Identify which cell holds the provided text, then report its (X, Y) central coordinate. 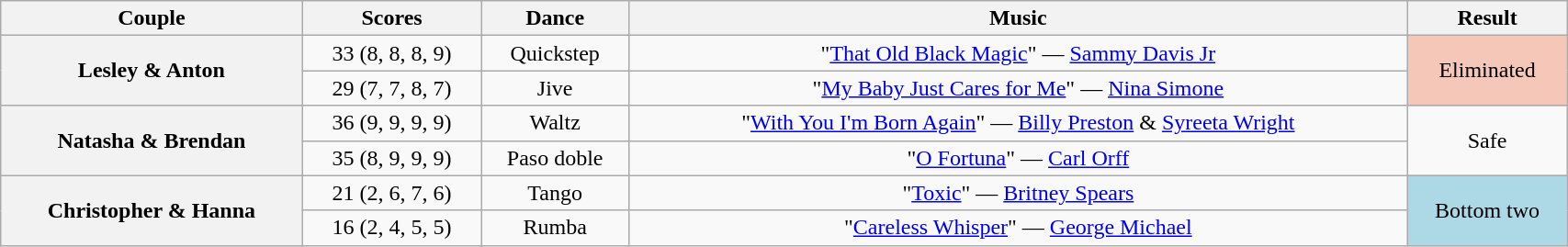
Tango (555, 193)
"Careless Whisper" — George Michael (1018, 228)
Dance (555, 18)
"My Baby Just Cares for Me" — Nina Simone (1018, 88)
16 (2, 4, 5, 5) (391, 228)
"That Old Black Magic" — Sammy Davis Jr (1018, 53)
Lesley & Anton (152, 71)
Bottom two (1488, 210)
Result (1488, 18)
35 (8, 9, 9, 9) (391, 158)
21 (2, 6, 7, 6) (391, 193)
Quickstep (555, 53)
36 (9, 9, 9, 9) (391, 123)
"Toxic" — Britney Spears (1018, 193)
"O Fortuna" — Carl Orff (1018, 158)
Natasha & Brendan (152, 140)
"With You I'm Born Again" — Billy Preston & Syreeta Wright (1018, 123)
Music (1018, 18)
Waltz (555, 123)
Christopher & Hanna (152, 210)
Eliminated (1488, 71)
29 (7, 7, 8, 7) (391, 88)
Couple (152, 18)
Jive (555, 88)
Scores (391, 18)
33 (8, 8, 8, 9) (391, 53)
Paso doble (555, 158)
Safe (1488, 140)
Rumba (555, 228)
